Find where the given text appears and provide that cell's center as (X, Y) coordinate. 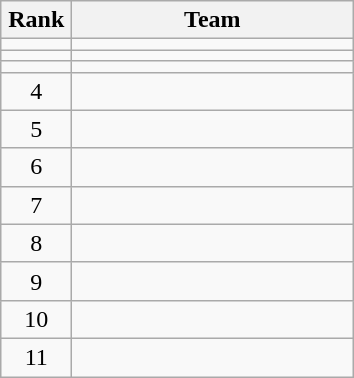
10 (36, 319)
9 (36, 281)
7 (36, 205)
11 (36, 357)
6 (36, 167)
Team (212, 20)
8 (36, 243)
4 (36, 91)
5 (36, 129)
Rank (36, 20)
